Locate the cell with the specified text and output its [x, y] center coordinate. 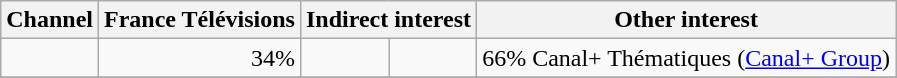
France Télévisions [200, 20]
34% [200, 58]
Channel [50, 20]
Other interest [686, 20]
Indirect interest [388, 20]
66% Canal+ Thématiques (Canal+ Group) [686, 58]
